Scan for the cell matching the given text and deliver its (x, y) coordinate at center. 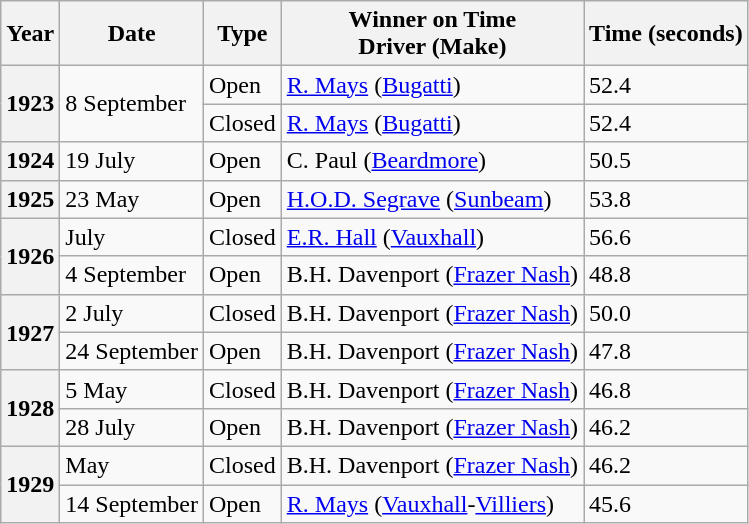
8 September (132, 104)
1923 (30, 104)
Winner on Time Driver (Make) (432, 34)
46.8 (666, 389)
4 September (132, 275)
14 September (132, 503)
45.6 (666, 503)
Type (243, 34)
1927 (30, 332)
May (132, 465)
50.0 (666, 313)
28 July (132, 427)
56.6 (666, 237)
1926 (30, 256)
1929 (30, 484)
E.R. Hall (Vauxhall) (432, 237)
Year (30, 34)
48.8 (666, 275)
19 July (132, 161)
H.O.D. Segrave (Sunbeam) (432, 199)
47.8 (666, 351)
53.8 (666, 199)
50.5 (666, 161)
23 May (132, 199)
2 July (132, 313)
R. Mays (Vauxhall-Villiers) (432, 503)
C. Paul (Beardmore) (432, 161)
5 May (132, 389)
24 September (132, 351)
Time (seconds) (666, 34)
Date (132, 34)
1924 (30, 161)
July (132, 237)
1925 (30, 199)
1928 (30, 408)
